For the text-containing cell, return its midpoint in (X, Y) coordinate format. 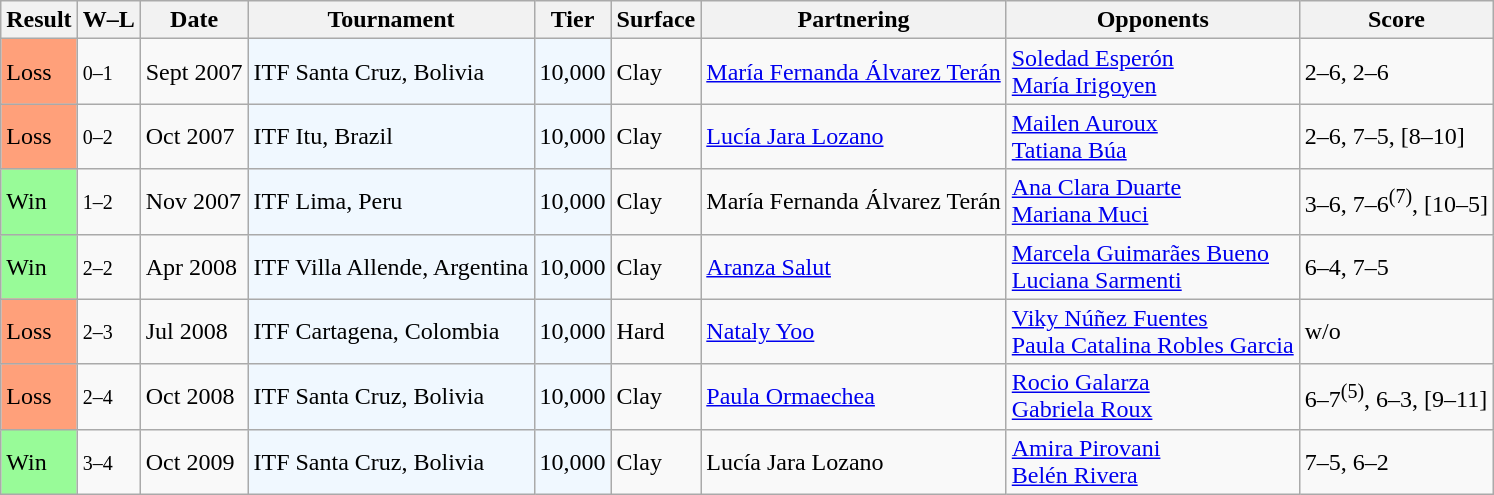
Oct 2007 (194, 136)
6–7(5), 6–3, [9–11] (1396, 396)
Amira Pirovani Belén Rivera (1152, 462)
2–3 (108, 332)
Hard (656, 332)
Ana Clara Duarte Mariana Muci (1152, 202)
Opponents (1152, 20)
Aranza Salut (854, 266)
Oct 2008 (194, 396)
W–L (108, 20)
1–2 (108, 202)
Soledad Esperón María Irigoyen (1152, 72)
Apr 2008 (194, 266)
Mailen Auroux Tatiana Búa (1152, 136)
Rocio Galarza Gabriela Roux (1152, 396)
Marcela Guimarães Bueno Luciana Sarmenti (1152, 266)
2–6, 7–5, [8–10] (1396, 136)
Nov 2007 (194, 202)
ITF Cartagena, Colombia (391, 332)
ITF Lima, Peru (391, 202)
ITF Villa Allende, Argentina (391, 266)
Score (1396, 20)
Paula Ormaechea (854, 396)
Nataly Yoo (854, 332)
0–1 (108, 72)
2–2 (108, 266)
6–4, 7–5 (1396, 266)
3–6, 7–6(7), [10–5] (1396, 202)
ITF Itu, Brazil (391, 136)
Oct 2009 (194, 462)
2–4 (108, 396)
Result (39, 20)
2–6, 2–6 (1396, 72)
7–5, 6–2 (1396, 462)
Partnering (854, 20)
0–2 (108, 136)
Tournament (391, 20)
Date (194, 20)
Tier (572, 20)
Surface (656, 20)
w/o (1396, 332)
Jul 2008 (194, 332)
Viky Núñez Fuentes Paula Catalina Robles Garcia (1152, 332)
Sept 2007 (194, 72)
3–4 (108, 462)
